From the cell containing the given text, extract its center point as [X, Y] coordinate. 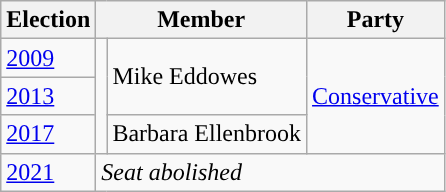
Conservative [376, 96]
Barbara Ellenbrook [207, 134]
Election [48, 20]
2013 [48, 96]
2017 [48, 134]
2009 [48, 58]
Seat abolished [270, 172]
2021 [48, 172]
Member [202, 20]
Mike Eddowes [207, 77]
Party [376, 20]
